Determine the [X, Y] coordinate at the center of the cell enclosing the given text.  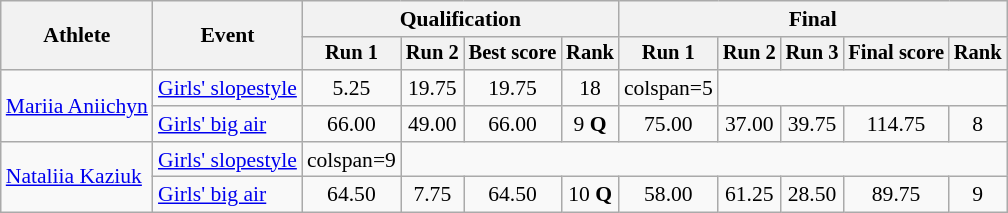
75.00 [668, 124]
9 [978, 195]
Final score [896, 54]
Best score [513, 54]
37.00 [750, 124]
58.00 [668, 195]
Nataliia Kaziuk [77, 178]
colspan=9 [352, 160]
61.25 [750, 195]
8 [978, 124]
114.75 [896, 124]
7.75 [432, 195]
49.00 [432, 124]
89.75 [896, 195]
Qualification [460, 19]
5.25 [352, 88]
Final [813, 19]
18 [590, 88]
28.50 [812, 195]
Mariia Aniichyn [77, 106]
9 Q [590, 124]
colspan=5 [668, 88]
Run 3 [812, 54]
Athlete [77, 36]
39.75 [812, 124]
10 Q [590, 195]
Event [228, 36]
